Capture the cell that displays the provided text and extract its (x, y) central coordinate. 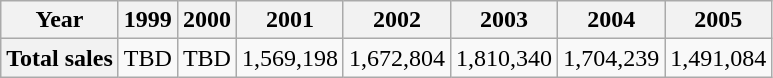
1,704,239 (612, 58)
2003 (504, 20)
2005 (718, 20)
1,569,198 (290, 58)
Total sales (60, 58)
1,491,084 (718, 58)
2000 (206, 20)
1,810,340 (504, 58)
1,672,804 (396, 58)
1999 (148, 20)
2001 (290, 20)
2002 (396, 20)
Year (60, 20)
2004 (612, 20)
